Provide the [X, Y] coordinate of the cell's center where the given text is located.  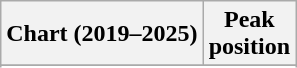
Chart (2019–2025) [102, 34]
Peakposition [249, 34]
